Return the [x, y] coordinate for the center point of the cell that contains the specified text.  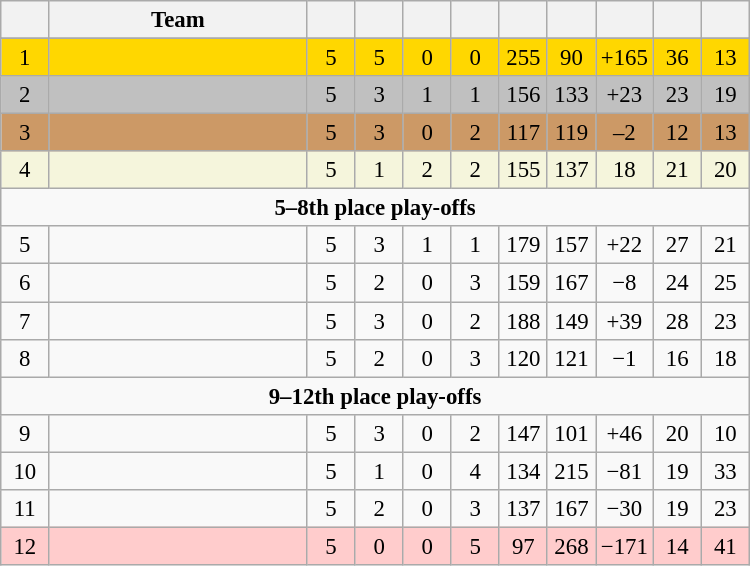
28 [677, 321]
120 [523, 358]
24 [677, 283]
+39 [625, 321]
−30 [625, 509]
255 [523, 58]
134 [523, 471]
159 [523, 283]
119 [571, 133]
5–8th place play-offs [376, 208]
121 [571, 358]
+23 [625, 95]
16 [677, 358]
11 [25, 509]
215 [571, 471]
36 [677, 58]
27 [677, 245]
−1 [625, 358]
–2 [625, 133]
41 [725, 546]
9–12th place play-offs [376, 396]
Team [178, 20]
149 [571, 321]
117 [523, 133]
155 [523, 170]
−81 [625, 471]
268 [571, 546]
147 [523, 433]
−171 [625, 546]
101 [571, 433]
188 [523, 321]
157 [571, 245]
14 [677, 546]
+165 [625, 58]
90 [571, 58]
−8 [625, 283]
25 [725, 283]
+22 [625, 245]
156 [523, 95]
8 [25, 358]
7 [25, 321]
33 [725, 471]
133 [571, 95]
97 [523, 546]
9 [25, 433]
+46 [625, 433]
6 [25, 283]
179 [523, 245]
